From the cell containing the given text, extract its center point as (X, Y) coordinate. 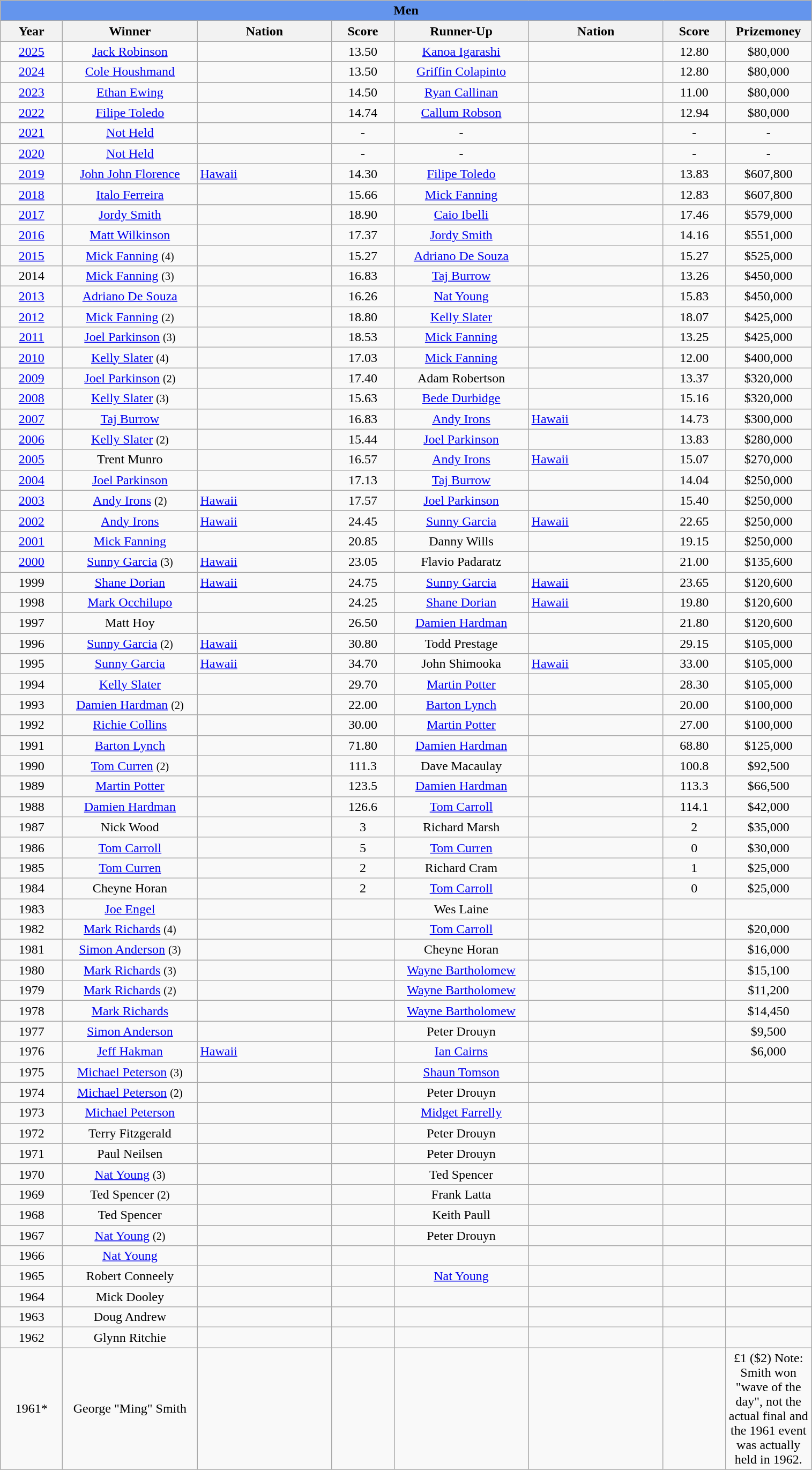
16.26 (363, 297)
$551,000 (769, 235)
2018 (32, 194)
1996 (32, 644)
Kanoa Igarashi (461, 51)
17.13 (363, 480)
1986 (32, 847)
Michael Peterson (2) (130, 1092)
1977 (32, 1031)
111.3 (363, 766)
19.15 (694, 541)
2021 (32, 133)
1990 (32, 766)
George "Ming" Smith (130, 1408)
Mick Dooley (130, 1297)
1980 (32, 970)
71.80 (363, 745)
33.00 (694, 664)
Ted Spencer (2) (130, 1194)
2013 (32, 297)
2000 (32, 562)
1993 (32, 705)
2016 (32, 235)
1963 (32, 1317)
17.40 (363, 378)
Nat Young (2) (130, 1235)
1971 (32, 1154)
$270,000 (769, 460)
114.1 (694, 807)
2011 (32, 337)
18.07 (694, 317)
2012 (32, 317)
2008 (32, 398)
14.74 (363, 113)
$9,500 (769, 1031)
Jack Robinson (130, 51)
2001 (32, 541)
$15,100 (769, 970)
1970 (32, 1174)
1998 (32, 603)
14.50 (363, 92)
Joel Parkinson (3) (130, 337)
13.37 (694, 378)
21.00 (694, 562)
113.3 (694, 786)
Sunny Garcia (3) (130, 562)
Nick Wood (130, 827)
22.65 (694, 521)
15.07 (694, 460)
Michael Peterson (130, 1113)
15.83 (694, 297)
Wes Laine (461, 909)
Danny Wills (461, 541)
Cole Houshmand (130, 72)
1994 (32, 684)
Terry Fitzgerald (130, 1133)
1973 (32, 1113)
Richard Marsh (461, 827)
2002 (32, 521)
$35,000 (769, 827)
14.04 (694, 480)
1962 (32, 1338)
1979 (32, 991)
Mark Richards (130, 1011)
24.25 (363, 603)
1989 (32, 786)
28.30 (694, 684)
1997 (32, 623)
Joel Parkinson (2) (130, 378)
15.44 (363, 439)
Prizemoney (769, 31)
$125,000 (769, 745)
16.57 (363, 460)
2025 (32, 51)
24.75 (363, 582)
1967 (32, 1235)
1964 (32, 1297)
Ryan Callinan (461, 92)
1969 (32, 1194)
2007 (32, 419)
100.8 (694, 766)
Ethan Ewing (130, 92)
Runner-Up (461, 31)
2005 (32, 460)
Joe Engel (130, 909)
1978 (32, 1011)
$66,500 (769, 786)
Matt Hoy (130, 623)
Matt Wilkinson (130, 235)
$280,000 (769, 439)
Kelly Slater (2) (130, 439)
2010 (32, 358)
2004 (32, 480)
$400,000 (769, 358)
29.70 (363, 684)
$14,450 (769, 1011)
20.00 (694, 705)
2015 (32, 256)
Kelly Slater (4) (130, 358)
68.80 (694, 745)
12.00 (694, 358)
Mick Fanning (4) (130, 256)
Bede Durbidge (461, 398)
Damien Hardman (2) (130, 705)
2009 (32, 378)
1 (694, 868)
1965 (32, 1276)
Simon Anderson (3) (130, 950)
24.45 (363, 521)
Trent Munro (130, 460)
Paul Neilsen (130, 1154)
18.80 (363, 317)
Doug Andrew (130, 1317)
Todd Prestage (461, 644)
Shaun Tomson (461, 1072)
15.40 (694, 500)
Mark Richards (3) (130, 970)
1988 (32, 807)
2024 (32, 72)
5 (363, 847)
123.5 (363, 786)
30.80 (363, 644)
Adam Robertson (461, 378)
$30,000 (769, 847)
Caio Ibelli (461, 215)
Winner (130, 31)
Men (406, 11)
Richard Cram (461, 868)
Tom Curren (2) (130, 766)
27.00 (694, 725)
15.66 (363, 194)
20.85 (363, 541)
23.05 (363, 562)
1974 (32, 1092)
1961* (32, 1408)
Flavio Padaratz (461, 562)
1983 (32, 909)
$16,000 (769, 950)
$579,000 (769, 215)
Keith Paull (461, 1215)
1976 (32, 1052)
14.73 (694, 419)
15.63 (363, 398)
14.30 (363, 174)
£1 ($2) Note: Smith won "wave of the day", not the actual final and the 1961 event was actually held in 1962. (769, 1408)
22.00 (363, 705)
17.46 (694, 215)
1982 (32, 929)
1985 (32, 868)
1984 (32, 888)
Kelly Slater (3) (130, 398)
Frank Latta (461, 1194)
Mick Fanning (2) (130, 317)
12.83 (694, 194)
12.94 (694, 113)
1991 (32, 745)
Year (32, 31)
18.53 (363, 337)
$6,000 (769, 1052)
17.57 (363, 500)
14.16 (694, 235)
34.70 (363, 664)
19.80 (694, 603)
$135,600 (769, 562)
Griffin Colapinto (461, 72)
2023 (32, 92)
Andy Irons (2) (130, 500)
$92,500 (769, 766)
2003 (32, 500)
2020 (32, 153)
Mark Richards (2) (130, 991)
$42,000 (769, 807)
$300,000 (769, 419)
Nat Young (3) (130, 1174)
2022 (32, 113)
13.26 (694, 276)
Ian Cairns (461, 1052)
Mark Occhilupo (130, 603)
21.80 (694, 623)
1992 (32, 725)
1972 (32, 1133)
$20,000 (769, 929)
Robert Conneely (130, 1276)
Richie Collins (130, 725)
John John Florence (130, 174)
Midget Farrelly (461, 1113)
Simon Anderson (130, 1031)
1995 (32, 664)
30.00 (363, 725)
2006 (32, 439)
1981 (32, 950)
3 (363, 827)
Jeff Hakman (130, 1052)
2019 (32, 174)
23.65 (694, 582)
17.03 (363, 358)
$11,200 (769, 991)
18.90 (363, 215)
26.50 (363, 623)
Glynn Ritchie (130, 1338)
126.6 (363, 807)
13.25 (694, 337)
Mark Richards (4) (130, 929)
1987 (32, 827)
15.16 (694, 398)
$525,000 (769, 256)
Sunny Garcia (2) (130, 644)
17.37 (363, 235)
1999 (32, 582)
Mick Fanning (3) (130, 276)
2017 (32, 215)
John Shimooka (461, 664)
1975 (32, 1072)
1968 (32, 1215)
1966 (32, 1256)
Dave Macaulay (461, 766)
Michael Peterson (3) (130, 1072)
Callum Robson (461, 113)
29.15 (694, 644)
11.00 (694, 92)
Italo Ferreira (130, 194)
2014 (32, 276)
